Locate the cell with the specified text and output its (X, Y) center coordinate. 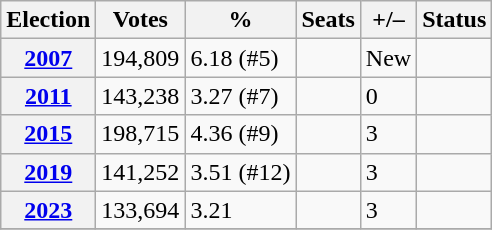
Votes (140, 20)
198,715 (140, 134)
4.36 (#9) (240, 134)
143,238 (140, 96)
2011 (48, 96)
Seats (328, 20)
% (240, 20)
141,252 (140, 172)
3.21 (240, 210)
New (388, 58)
2007 (48, 58)
Election (48, 20)
133,694 (140, 210)
+/– (388, 20)
Status (454, 20)
3.27 (#7) (240, 96)
0 (388, 96)
2015 (48, 134)
2019 (48, 172)
3.51 (#12) (240, 172)
6.18 (#5) (240, 58)
194,809 (140, 58)
2023 (48, 210)
